Locate the cell with the specified text and output its [x, y] center coordinate. 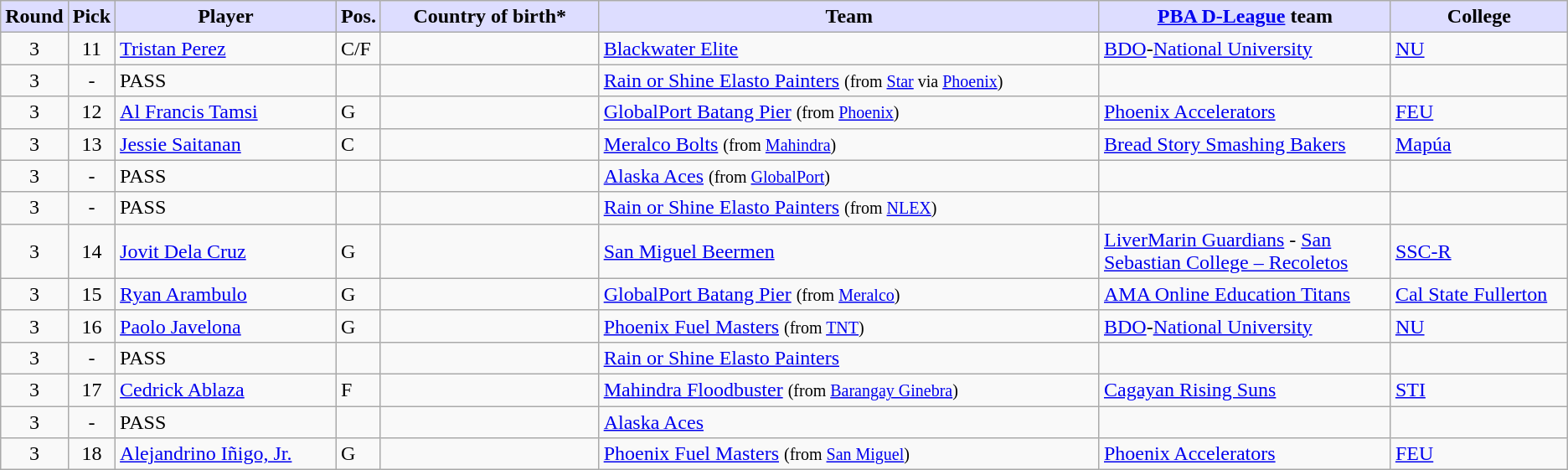
Cedrick Ablaza [226, 390]
Phoenix Fuel Masters (from TNT) [849, 326]
STI [1479, 390]
PBA D-League team [1245, 17]
Cagayan Rising Suns [1245, 390]
Player [226, 17]
F [358, 390]
Mapúa [1479, 144]
Jessie Saitanan [226, 144]
Country of birth* [489, 17]
Rain or Shine Elasto Painters (from NLEX) [849, 208]
15 [91, 294]
Al Francis Tamsi [226, 112]
Mahindra Floodbuster (from Barangay Ginebra) [849, 390]
C [358, 144]
Round [34, 17]
Rain or Shine Elasto Painters (from Star via Phoenix) [849, 80]
LiverMarin Guardians - San Sebastian College – Recoletos [1245, 251]
Meralco Bolts (from Mahindra) [849, 144]
13 [91, 144]
Alejandrino Iñigo, Jr. [226, 454]
11 [91, 49]
Pick [91, 17]
Jovit Dela Cruz [226, 251]
12 [91, 112]
Blackwater Elite [849, 49]
18 [91, 454]
Cal State Fullerton [1479, 294]
17 [91, 390]
Team [849, 17]
Pos. [358, 17]
16 [91, 326]
C/F [358, 49]
GlobalPort Batang Pier (from Meralco) [849, 294]
Paolo Javelona [226, 326]
SSC-R [1479, 251]
Tristan Perez [226, 49]
San Miguel Beermen [849, 251]
Alaska Aces [849, 421]
GlobalPort Batang Pier (from Phoenix) [849, 112]
Rain or Shine Elasto Painters [849, 358]
Alaska Aces (from GlobalPort) [849, 176]
14 [91, 251]
AMA Online Education Titans [1245, 294]
Phoenix Fuel Masters (from San Miguel) [849, 454]
Bread Story Smashing Bakers [1245, 144]
College [1479, 17]
Ryan Arambulo [226, 294]
